Pinpoint the cell where the given text exists, returning its (X, Y) midpoint coordinate. 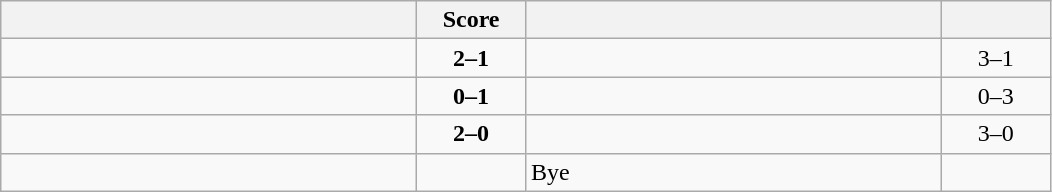
0–1 (472, 96)
2–1 (472, 58)
Bye (733, 172)
0–3 (996, 96)
3–0 (996, 134)
Score (472, 20)
2–0 (472, 134)
3–1 (996, 58)
